Extract the (x, y) coordinate from the center of the cell holding the provided text.  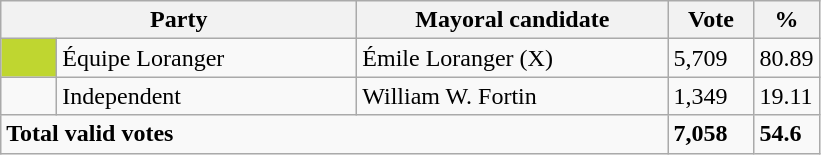
Total valid votes (334, 134)
% (786, 20)
Émile Loranger (X) (512, 58)
1,349 (711, 96)
Vote (711, 20)
7,058 (711, 134)
Party (179, 20)
Équipe Loranger (207, 58)
19.11 (786, 96)
5,709 (711, 58)
54.6 (786, 134)
Mayoral candidate (512, 20)
William W. Fortin (512, 96)
80.89 (786, 58)
Independent (207, 96)
